Pinpoint the cell where the given text exists, returning its [X, Y] midpoint coordinate. 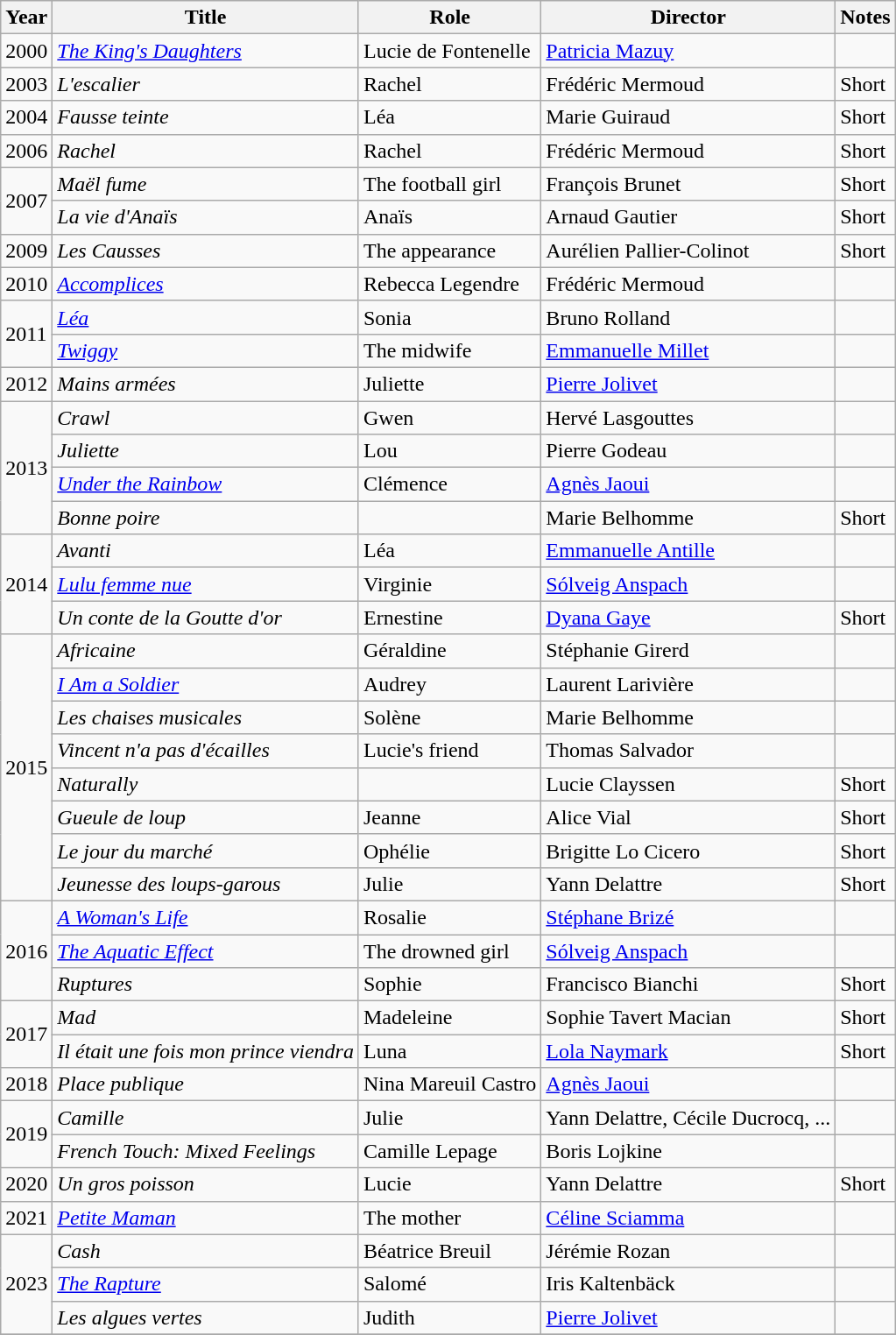
Les chaises musicales [206, 717]
The Aquatic Effect [206, 950]
Petite Maman [206, 1218]
2017 [26, 1035]
The Rapture [206, 1284]
Sonia [449, 317]
2012 [26, 384]
2019 [26, 1134]
Yann Delattre, Cécile Ducrocq, ... [688, 1118]
2015 [26, 767]
Lucie [449, 1184]
Arnaud Gautier [688, 217]
2014 [26, 584]
Stéphanie Girerd [688, 651]
Fausse teinte [206, 117]
Pierre Godeau [688, 451]
2023 [26, 1284]
Maël fume [206, 184]
Les algues vertes [206, 1317]
Nina Mareuil Castro [449, 1084]
Brigitte Lo Cicero [688, 851]
The King's Daughters [206, 51]
Camille Lepage [449, 1151]
Géraldine [449, 651]
La vie d'Anaïs [206, 217]
Director [688, 18]
2016 [26, 950]
Notes [865, 18]
2021 [26, 1218]
Un gros poisson [206, 1184]
Thomas Salvador [688, 751]
2000 [26, 51]
Lola Naymark [688, 1051]
2020 [26, 1184]
Alice Vial [688, 817]
Dyana Gaye [688, 618]
Africaine [206, 651]
Ophélie [449, 851]
Patricia Mazuy [688, 51]
Bonne poire [206, 518]
Rosalie [449, 917]
Year [26, 18]
The midwife [449, 350]
The drowned girl [449, 950]
Béatrice Breuil [449, 1251]
2006 [26, 151]
Rebecca Legendre [449, 284]
French Touch: Mixed Feelings [206, 1151]
2010 [26, 284]
Role [449, 18]
Lucie de Fontenelle [449, 51]
The football girl [449, 184]
Céline Sciamma [688, 1218]
Cash [206, 1251]
I Am a Soldier [206, 684]
Title [206, 18]
Twiggy [206, 350]
Virginie [449, 584]
Jeanne [449, 817]
Un conte de la Goutte d'or [206, 618]
Francisco Bianchi [688, 985]
Boris Lojkine [688, 1151]
Jeunesse des loups-garous [206, 884]
L'escalier [206, 84]
Mad [206, 1018]
2013 [26, 468]
François Brunet [688, 184]
Il était une fois mon prince viendra [206, 1051]
Stéphane Brizé [688, 917]
Les Causses [206, 251]
Audrey [449, 684]
Bruno Rolland [688, 317]
Anaïs [449, 217]
Clémence [449, 484]
The mother [449, 1218]
Solène [449, 717]
Hervé Lasgouttes [688, 418]
2007 [26, 201]
Lulu femme nue [206, 584]
Gwen [449, 418]
Mains armées [206, 384]
The appearance [449, 251]
Marie Guiraud [688, 117]
Laurent Larivière [688, 684]
Ernestine [449, 618]
Iris Kaltenbäck [688, 1284]
Luna [449, 1051]
Ruptures [206, 985]
Gueule de loup [206, 817]
Sophie Tavert Macian [688, 1018]
A Woman's Life [206, 917]
Jérémie Rozan [688, 1251]
Naturally [206, 784]
Le jour du marché [206, 851]
Avanti [206, 551]
2011 [26, 334]
Vincent n'a pas d'écailles [206, 751]
2004 [26, 117]
Lucie's friend [449, 751]
Crawl [206, 418]
Lucie Clayssen [688, 784]
Emmanuelle Antille [688, 551]
Salomé [449, 1284]
Lou [449, 451]
Madeleine [449, 1018]
Under the Rainbow [206, 484]
2009 [26, 251]
Place publique [206, 1084]
2003 [26, 84]
Emmanuelle Millet [688, 350]
Judith [449, 1317]
Camille [206, 1118]
2018 [26, 1084]
Accomplices [206, 284]
Sophie [449, 985]
Aurélien Pallier-Colinot [688, 251]
